Capture the cell that displays the provided text and extract its [X, Y] central coordinate. 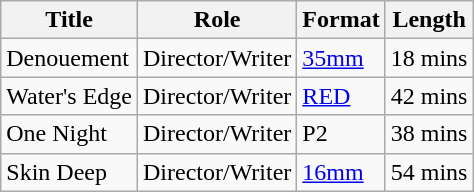
P2 [341, 134]
Denouement [70, 58]
Skin Deep [70, 172]
18 mins [429, 58]
RED [341, 96]
Format [341, 20]
16mm [341, 172]
54 mins [429, 172]
Role [216, 20]
Title [70, 20]
Water's Edge [70, 96]
35mm [341, 58]
42 mins [429, 96]
Length [429, 20]
One Night [70, 134]
38 mins [429, 134]
